Detect which cell encompasses the target text, then output its (X, Y) center coordinate. 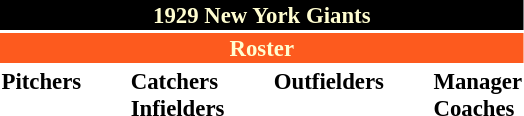
1929 New York Giants (262, 15)
Roster (262, 48)
